For the text-containing cell, return its midpoint in [x, y] coordinate format. 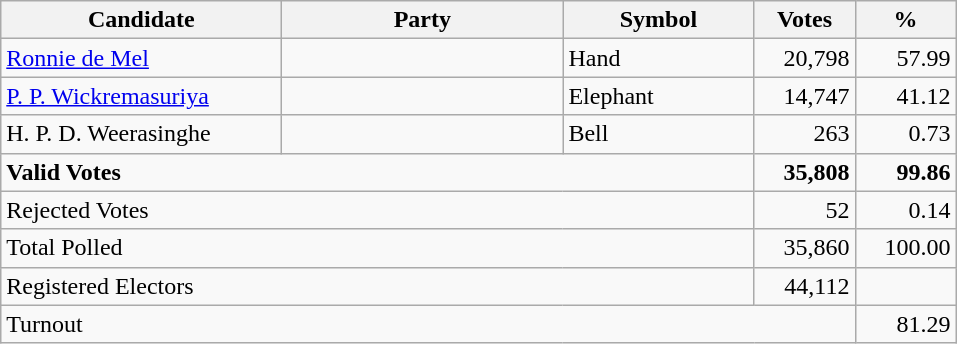
Party [422, 20]
Votes [804, 20]
20,798 [804, 58]
Rejected Votes [378, 210]
Registered Electors [378, 286]
14,747 [804, 96]
81.29 [906, 324]
35,808 [804, 172]
Elephant [658, 96]
35,860 [804, 248]
H. P. D. Weerasinghe [142, 134]
44,112 [804, 286]
% [906, 20]
Candidate [142, 20]
Ronnie de Mel [142, 58]
263 [804, 134]
57.99 [906, 58]
Symbol [658, 20]
0.14 [906, 210]
Total Polled [378, 248]
100.00 [906, 248]
Valid Votes [378, 172]
52 [804, 210]
99.86 [906, 172]
0.73 [906, 134]
Bell [658, 134]
41.12 [906, 96]
Turnout [428, 324]
P. P. Wickremasuriya [142, 96]
Hand [658, 58]
